Pinpoint the cell where the given text exists, returning its (x, y) midpoint coordinate. 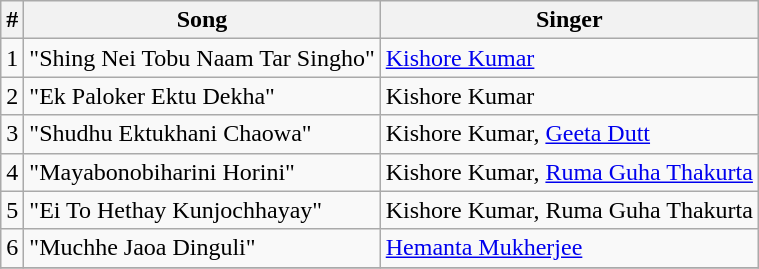
2 (12, 96)
5 (12, 210)
1 (12, 58)
Song (202, 20)
6 (12, 248)
Kishore Kumar, Geeta Dutt (569, 134)
"Shudhu Ektukhani Chaowa" (202, 134)
Hemanta Mukherjee (569, 248)
Singer (569, 20)
3 (12, 134)
"Ek Paloker Ektu Dekha" (202, 96)
"Muchhe Jaoa Dinguli" (202, 248)
4 (12, 172)
"Mayabonobiharini Horini" (202, 172)
# (12, 20)
"Ei To Hethay Kunjochhayay" (202, 210)
"Shing Nei Tobu Naam Tar Singho" (202, 58)
